Provide the [X, Y] coordinate of the cell's center where the given text is located.  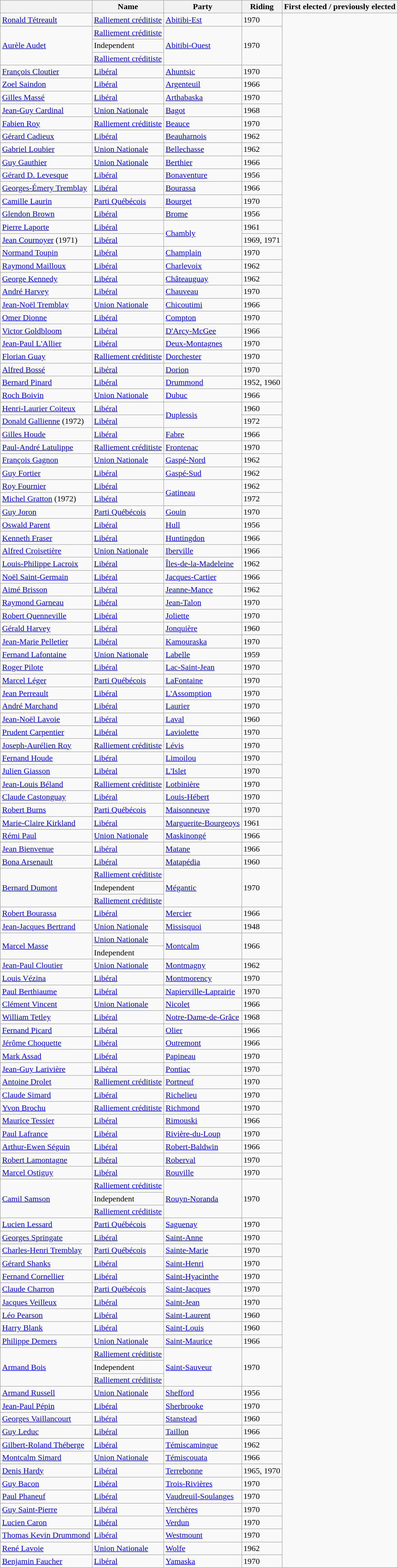
Wolfe [203, 1548]
Guy Gauthier [46, 162]
Jean-Paul Cloutier [46, 965]
Oswald Parent [46, 525]
Montmagny [203, 965]
Charlevoix [203, 266]
Témiscamingue [203, 1445]
Raymond Mailloux [46, 266]
Sherbrooke [203, 1406]
Claude Charron [46, 1289]
Bernard Pinard [46, 383]
Témiscouata [203, 1458]
Jean-Noël Tremblay [46, 305]
Thomas Kevin Drummond [46, 1535]
Philippe Demers [46, 1341]
Jean Bienvenue [46, 849]
Georges Vaillancourt [46, 1419]
Saint-Anne [203, 1238]
Olier [203, 1030]
Omer Dionne [46, 318]
Rémi Paul [46, 836]
Bourget [203, 201]
Saint-Sauveur [203, 1367]
Dorchester [203, 356]
Rimouski [203, 1121]
André Marchand [46, 706]
Rouville [203, 1173]
Matane [203, 849]
Lac-Saint-Jean [203, 667]
Frontenac [203, 447]
Aurèle Audet [46, 46]
Robert Bourassa [46, 914]
Jacques Veilleux [46, 1302]
Rouyn-Noranda [203, 1198]
Arthur-Ewen Séguin [46, 1147]
Trois-Rivières [203, 1484]
Roberval [203, 1160]
Jean Cournoyer (1971) [46, 240]
Michel Gratton (1972) [46, 499]
Gérald Harvey [46, 629]
Brome [203, 214]
Matapédia [203, 862]
Gilles Houde [46, 434]
Fernand Cornellier [46, 1276]
Saint-Hyacinthe [203, 1276]
Pontiac [203, 1069]
Joseph-Aurélien Roy [46, 745]
Abitibi-Ouest [203, 46]
Robert Lamontagne [46, 1160]
Fernand Picard [46, 1030]
Name [128, 7]
L'Assomption [203, 693]
Montcalm Simard [46, 1458]
First elected / previously elected [340, 7]
Outremont [203, 1043]
Richmond [203, 1108]
Ahuntsic [203, 71]
Roger Pilote [46, 667]
1952, 1960 [262, 383]
Zoel Saindon [46, 84]
Saint-Maurice [203, 1341]
Bona Arsenault [46, 862]
Saint-Laurent [203, 1315]
Jean-Noël Lavoie [46, 719]
Montcalm [203, 946]
Jean-Talon [203, 603]
Duplessis [203, 415]
Mégantic [203, 888]
Robert Burns [46, 810]
Abitibi-Est [203, 20]
Roch Boivin [46, 395]
Arthabaska [203, 97]
Jean-Paul L'Allier [46, 343]
Chicoutimi [203, 305]
Jean-Paul Pépin [46, 1406]
Charles-Henri Tremblay [46, 1250]
Louis Vézina [46, 978]
Labelle [203, 654]
Beauce [203, 123]
Nicolet [203, 1004]
Glendon Brown [46, 214]
Guy Leduc [46, 1432]
Marcel Masse [46, 946]
Marcel Léger [46, 680]
Taillon [203, 1432]
Prudent Carpentier [46, 732]
Joliette [203, 616]
Clément Vincent [46, 1004]
Richelieu [203, 1095]
Georges Springate [46, 1238]
Gouin [203, 512]
Vaudreuil-Soulanges [203, 1497]
Kenneth Fraser [46, 538]
L'Islet [203, 771]
Jeanne-Mance [203, 590]
Antoine Drolet [46, 1082]
1965, 1970 [262, 1471]
Saint-Henri [203, 1263]
Rivière-du-Loup [203, 1134]
Lévis [203, 745]
Lotbinière [203, 784]
Guy Fortier [46, 473]
Normand Toupin [46, 253]
Berthier [203, 162]
Gatineau [203, 492]
Noël Saint-Germain [46, 577]
Gilles Massé [46, 97]
Paul Phaneuf [46, 1497]
Lucien Lessard [46, 1225]
Ronald Tétreault [46, 20]
Fabien Roy [46, 123]
Victor Goldbloom [46, 330]
Kamouraska [203, 642]
Gérard Cadieux [46, 136]
Robert-Baldwin [203, 1147]
Maisonneuve [203, 810]
Maskinongé [203, 836]
Lucien Caron [46, 1522]
Maurice Tessier [46, 1121]
André Harvey [46, 292]
Pierre Laporte [46, 227]
Paul Berthiaume [46, 991]
Montmorency [203, 978]
Jean-Marie Pelletier [46, 642]
Jean Perreault [46, 693]
Deux-Montagnes [203, 343]
Louis-Philippe Lacroix [46, 564]
Paul Lafrance [46, 1134]
Chambly [203, 233]
Léo Pearson [46, 1315]
Georges-Émery Tremblay [46, 188]
Gilbert-Roland Théberge [46, 1445]
Marie-Claire Kirkland [46, 823]
Missisquoi [203, 926]
Roy Fournier [46, 486]
1959 [262, 654]
Limoilou [203, 758]
Armand Russell [46, 1393]
Armand Bois [46, 1367]
Châteauguay [203, 279]
Stanstead [203, 1419]
Julien Giasson [46, 771]
Guy Saint-Pierre [46, 1509]
D'Arcy-McGee [203, 330]
Jérôme Choquette [46, 1043]
Argenteuil [203, 84]
Jacques-Cartier [203, 577]
Îles-de-la-Madeleine [203, 564]
Gaspé-Sud [203, 473]
Compton [203, 318]
François Gagnon [46, 460]
Yamaska [203, 1561]
Alfred Bossé [46, 369]
Paul-André Latulippe [46, 447]
Napierville-Laprairie [203, 991]
Beauharnois [203, 136]
Huntingdon [203, 538]
1948 [262, 926]
Party [203, 7]
Fabre [203, 434]
Florian Guay [46, 356]
Terrebonne [203, 1471]
Claude Castonguay [46, 797]
Gaspé-Nord [203, 460]
Sainte-Marie [203, 1250]
Jean-Jacques Bertrand [46, 926]
Shefford [203, 1393]
Jean-Guy Cardinal [46, 110]
Portneuf [203, 1082]
Bourassa [203, 188]
Alfred Croisetière [46, 551]
Notre-Dame-de-Grâce [203, 1017]
Guy Joron [46, 512]
Fernand Houde [46, 758]
Gabriel Loubier [46, 149]
Laurier [203, 706]
Laviolette [203, 732]
Marguerite-Bourgeoys [203, 823]
Dorion [203, 369]
René Lavoie [46, 1548]
Benjamin Faucher [46, 1561]
Papineau [203, 1056]
Guy Bacon [46, 1484]
Verdun [203, 1522]
Camil Samson [46, 1198]
Saguenay [203, 1225]
Verchères [203, 1509]
Jean-Louis Béland [46, 784]
Aimé Brisson [46, 590]
Yvon Brochu [46, 1108]
Iberville [203, 551]
Saint-Jean [203, 1302]
Henri-Laurier Coiteux [46, 408]
William Tetley [46, 1017]
Laval [203, 719]
Dubuc [203, 395]
Mark Assad [46, 1056]
Hull [203, 525]
Harry Blank [46, 1328]
Louis-Hébert [203, 797]
Bagot [203, 110]
1969, 1971 [262, 240]
Saint-Louis [203, 1328]
Chauveau [203, 292]
Gérard D. Levesque [46, 175]
Jonquière [203, 629]
Bonaventure [203, 175]
Gérard Shanks [46, 1263]
Riding [262, 7]
Champlain [203, 253]
Marcel Ostiguy [46, 1173]
LaFontaine [203, 680]
Saint-Jacques [203, 1289]
Robert Quenneville [46, 616]
Mercier [203, 914]
Donald Gallienne (1972) [46, 421]
Jean-Guy Larivière [46, 1069]
Raymond Garneau [46, 603]
George Kennedy [46, 279]
Claude Simard [46, 1095]
Camille Laurin [46, 201]
François Cloutier [46, 71]
Bellechasse [203, 149]
Fernand Lafontaine [46, 654]
Bernard Dumont [46, 888]
Denis Hardy [46, 1471]
Drummond [203, 383]
Westmount [203, 1535]
